Identify which cell holds the provided text, then report its [x, y] central coordinate. 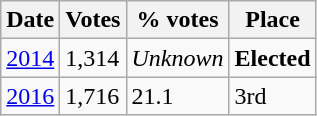
Unknown [178, 58]
21.1 [178, 96]
2016 [30, 96]
1,716 [93, 96]
Date [30, 20]
% votes [178, 20]
1,314 [93, 58]
Place [272, 20]
3rd [272, 96]
2014 [30, 58]
Votes [93, 20]
Elected [272, 58]
